For the text-containing cell, return its midpoint in (X, Y) coordinate format. 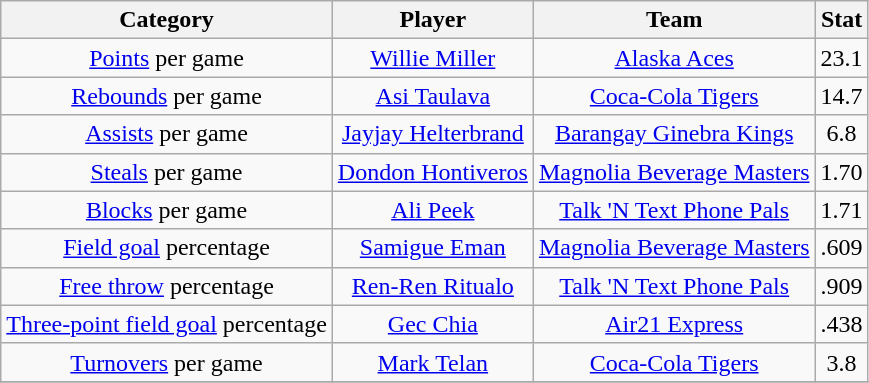
Category (167, 20)
Steals per game (167, 172)
.438 (842, 324)
Field goal percentage (167, 248)
Air21 Express (674, 324)
Mark Telan (432, 362)
Gec Chia (432, 324)
Team (674, 20)
Willie Miller (432, 58)
.909 (842, 286)
Ali Peek (432, 210)
14.7 (842, 96)
Assists per game (167, 134)
23.1 (842, 58)
Dondon Hontiveros (432, 172)
Stat (842, 20)
3.8 (842, 362)
Barangay Ginebra Kings (674, 134)
Player (432, 20)
Rebounds per game (167, 96)
Free throw percentage (167, 286)
Blocks per game (167, 210)
Turnovers per game (167, 362)
6.8 (842, 134)
.609 (842, 248)
Points per game (167, 58)
1.71 (842, 210)
Alaska Aces (674, 58)
Asi Taulava (432, 96)
Three-point field goal percentage (167, 324)
1.70 (842, 172)
Jayjay Helterbrand (432, 134)
Ren-Ren Ritualo (432, 286)
Samigue Eman (432, 248)
